Search for the cell housing the specified text and yield its [x, y] center coordinate. 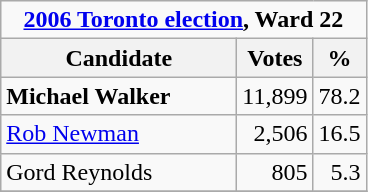
Candidate [119, 58]
16.5 [340, 134]
11,899 [275, 96]
Rob Newman [119, 134]
5.3 [340, 172]
805 [275, 172]
78.2 [340, 96]
Votes [275, 58]
Michael Walker [119, 96]
Gord Reynolds [119, 172]
% [340, 58]
2006 Toronto election, Ward 22 [184, 20]
2,506 [275, 134]
